Output the (X, Y) coordinate of the center of the cell containing the given text.  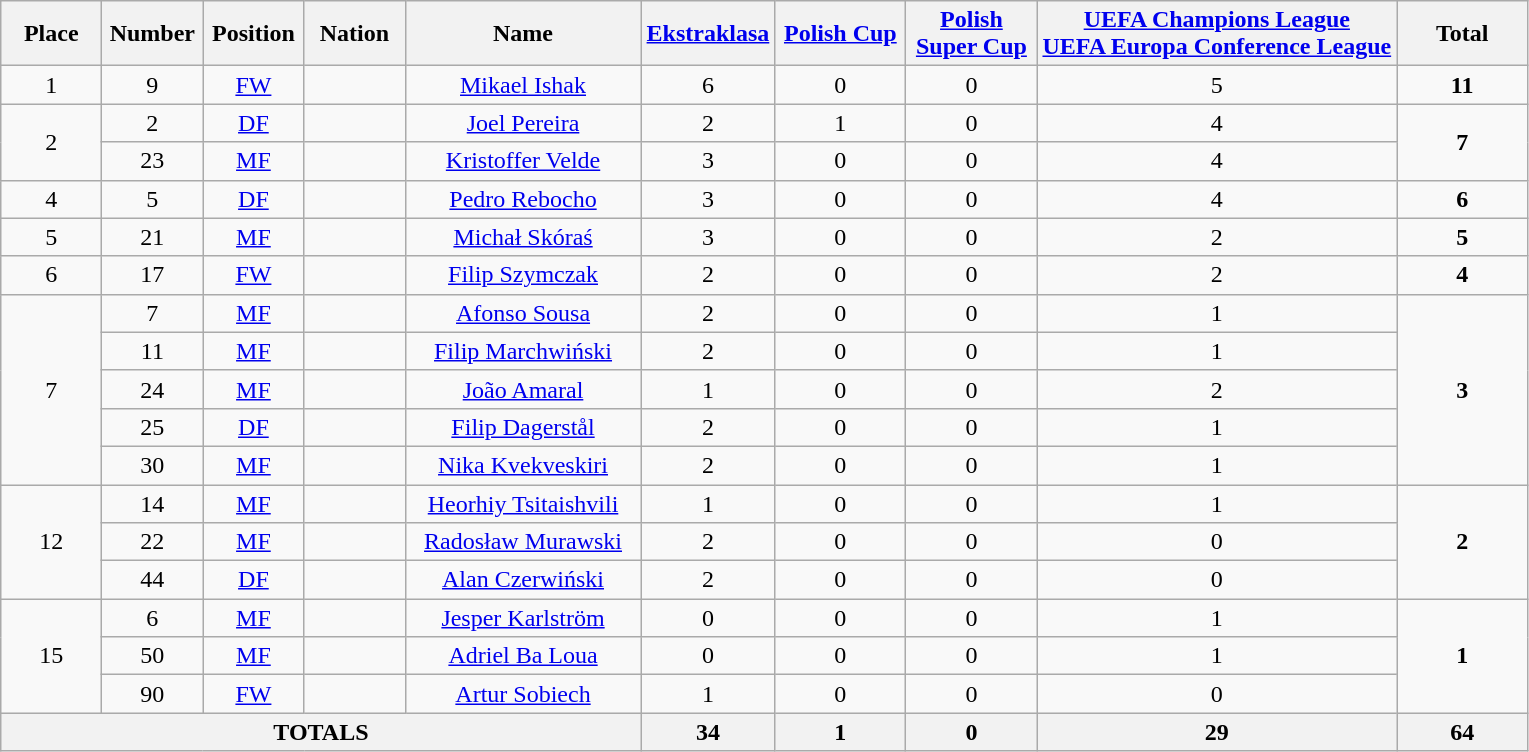
25 (152, 427)
Jesper Karlström (523, 618)
Filip Dagerstål (523, 427)
TOTALS (321, 732)
24 (152, 389)
12 (52, 541)
90 (152, 694)
Kristoffer Velde (523, 161)
Heorhiy Tsitaishvili (523, 503)
9 (152, 85)
15 (52, 656)
Polish Cup (840, 34)
João Amaral (523, 389)
44 (152, 580)
Michał Skóraś (523, 237)
UEFA Champions LeagueUEFA Europa Conference League (1217, 34)
Place (52, 34)
Polish Super Cup (972, 34)
Ekstraklasa (708, 34)
Position (254, 34)
14 (152, 503)
Name (523, 34)
Alan Czerwiński (523, 580)
Number (152, 34)
34 (708, 732)
50 (152, 656)
Artur Sobiech (523, 694)
Nika Kvekveskiri (523, 465)
Mikael Ishak (523, 85)
Adriel Ba Loua (523, 656)
Joel Pereira (523, 123)
Nation (354, 34)
Pedro Rebocho (523, 199)
Filip Szymczak (523, 275)
23 (152, 161)
29 (1217, 732)
Afonso Sousa (523, 313)
22 (152, 542)
64 (1462, 732)
30 (152, 465)
Radosław Murawski (523, 542)
17 (152, 275)
Filip Marchwiński (523, 351)
Total (1462, 34)
21 (152, 237)
